Locate the cell with the specified text and output its (X, Y) center coordinate. 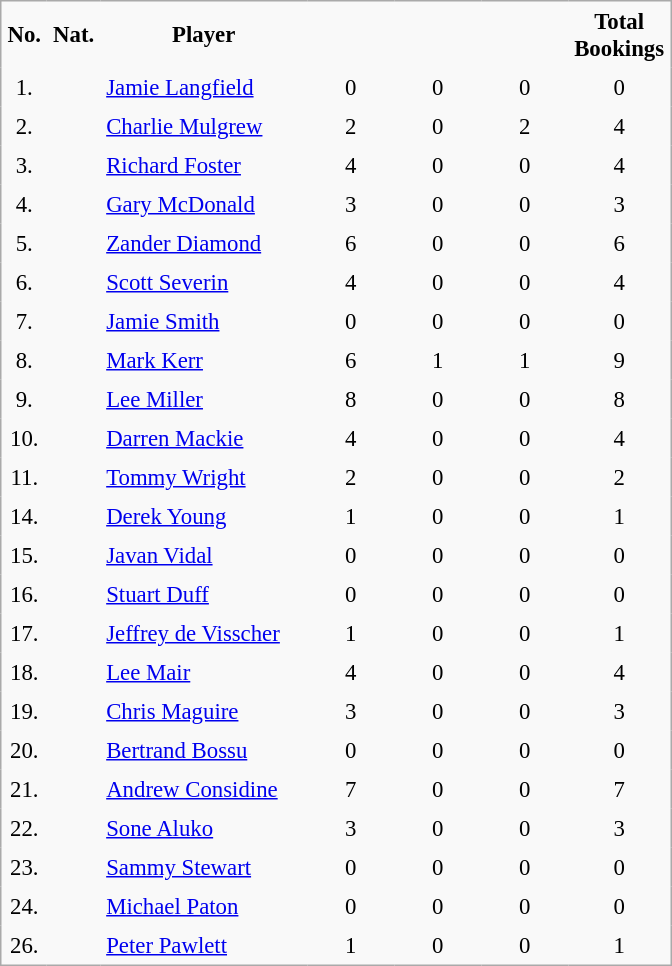
Charlie Mulgrew (204, 126)
9. (24, 400)
Mark Kerr (204, 360)
Player (204, 34)
8. (24, 360)
9 (620, 360)
Jamie Langfield (204, 88)
26. (24, 946)
17. (24, 634)
Sammy Stewart (204, 868)
Tommy Wright (204, 478)
5. (24, 244)
1. (24, 88)
16. (24, 594)
24. (24, 906)
6. (24, 282)
19. (24, 712)
Jamie Smith (204, 322)
14. (24, 516)
20. (24, 750)
Peter Pawlett (204, 946)
Nat. (74, 34)
Sone Aluko (204, 828)
4. (24, 204)
15. (24, 556)
18. (24, 672)
22. (24, 828)
23. (24, 868)
Jeffrey de Visscher (204, 634)
Zander Diamond (204, 244)
Lee Mair (204, 672)
Chris Maguire (204, 712)
Andrew Considine (204, 790)
7. (24, 322)
Derek Young (204, 516)
Gary McDonald (204, 204)
10. (24, 438)
Michael Paton (204, 906)
11. (24, 478)
3. (24, 166)
Darren Mackie (204, 438)
Bertrand Bossu (204, 750)
2. (24, 126)
Scott Severin (204, 282)
Richard Foster (204, 166)
21. (24, 790)
Javan Vidal (204, 556)
Total Bookings (620, 34)
Stuart Duff (204, 594)
Lee Miller (204, 400)
No. (24, 34)
